Pinpoint the cell where the given text exists, returning its (X, Y) midpoint coordinate. 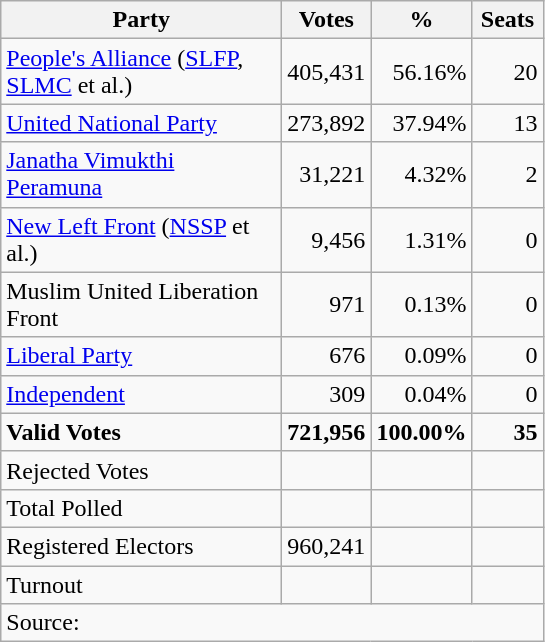
35 (508, 432)
Total Polled (142, 508)
Valid Votes (142, 432)
309 (326, 394)
273,892 (326, 123)
Votes (326, 20)
13 (508, 123)
0.09% (422, 356)
New Left Front (NSSP et al.) (142, 240)
676 (326, 356)
Liberal Party (142, 356)
Registered Electors (142, 546)
2 (508, 174)
405,431 (326, 72)
31,221 (326, 174)
9,456 (326, 240)
20 (508, 72)
960,241 (326, 546)
Independent (142, 394)
721,956 (326, 432)
0.04% (422, 394)
Janatha Vimukthi Peramuna (142, 174)
37.94% (422, 123)
971 (326, 304)
1.31% (422, 240)
56.16% (422, 72)
Turnout (142, 585)
Party (142, 20)
People's Alliance (SLFP, SLMC et al.) (142, 72)
4.32% (422, 174)
Muslim United Liberation Front (142, 304)
100.00% (422, 432)
Source: (272, 623)
% (422, 20)
0.13% (422, 304)
United National Party (142, 123)
Seats (508, 20)
Rejected Votes (142, 470)
